Find where the given text appears and provide that cell's center as (x, y) coordinate. 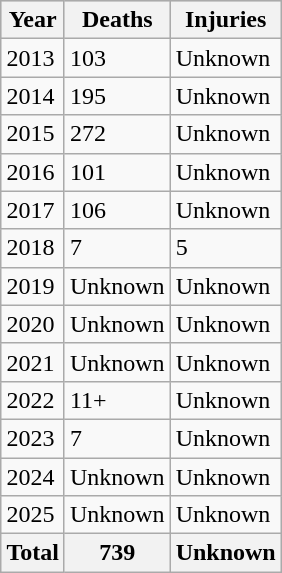
2014 (33, 96)
11+ (117, 400)
106 (117, 210)
2013 (33, 58)
Injuries (226, 20)
195 (117, 96)
Year (33, 20)
2017 (33, 210)
2023 (33, 438)
5 (226, 248)
272 (117, 134)
2020 (33, 324)
101 (117, 172)
2024 (33, 477)
103 (117, 58)
2018 (33, 248)
2021 (33, 362)
739 (117, 553)
Deaths (117, 20)
2019 (33, 286)
Total (33, 553)
2015 (33, 134)
2016 (33, 172)
2022 (33, 400)
2025 (33, 515)
